Search for the cell housing the specified text and yield its (X, Y) center coordinate. 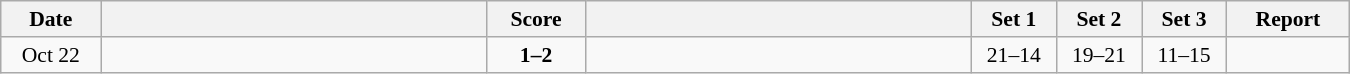
Set 1 (1014, 19)
11–15 (1184, 55)
Set 2 (1098, 19)
Score (536, 19)
1–2 (536, 55)
19–21 (1098, 55)
Report (1288, 19)
21–14 (1014, 55)
Oct 22 (51, 55)
Date (51, 19)
Set 3 (1184, 19)
